Search for the cell housing the specified text and yield its [X, Y] center coordinate. 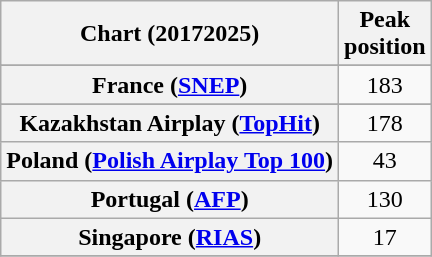
17 [385, 237]
Portugal (AFP) [170, 199]
130 [385, 199]
Peakposition [385, 34]
Kazakhstan Airplay (TopHit) [170, 123]
Chart (20172025) [170, 34]
178 [385, 123]
183 [385, 85]
France (SNEP) [170, 85]
Poland (Polish Airplay Top 100) [170, 161]
43 [385, 161]
Singapore (RIAS) [170, 237]
